Pinpoint the cell where the given text exists, returning its (x, y) midpoint coordinate. 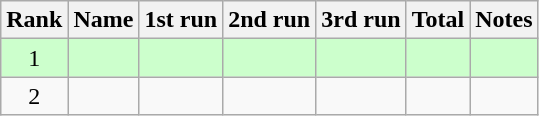
Name (104, 20)
Notes (504, 20)
2 (34, 96)
1 (34, 58)
Total (438, 20)
1st run (181, 20)
Rank (34, 20)
2nd run (270, 20)
3rd run (361, 20)
